For the text-containing cell, return its midpoint in [x, y] coordinate format. 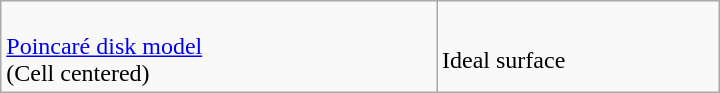
Ideal surface [578, 47]
Poincaré disk model(Cell centered) [219, 47]
